Scan for the cell matching the given text and deliver its (x, y) coordinate at center. 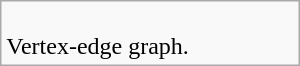
Vertex-edge graph. (150, 34)
